Extract the [X, Y] coordinate from the center of the cell holding the provided text.  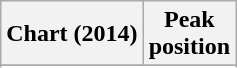
Chart (2014) [72, 34]
Peakposition [189, 34]
